Identify which cell holds the provided text, then report its (X, Y) central coordinate. 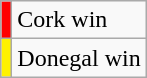
Donegal win (79, 58)
Cork win (79, 20)
